Identify which cell holds the provided text, then report its [x, y] central coordinate. 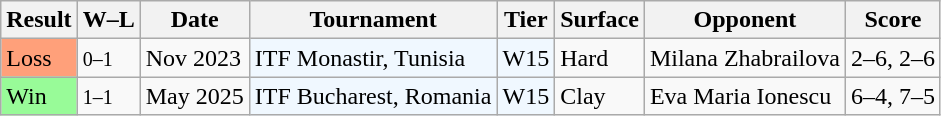
W–L [108, 20]
Surface [600, 20]
Nov 2023 [194, 58]
Win [39, 96]
May 2025 [194, 96]
Tier [526, 20]
Result [39, 20]
Milana Zhabrailova [744, 58]
Hard [600, 58]
0–1 [108, 58]
ITF Bucharest, Romania [373, 96]
Score [892, 20]
2–6, 2–6 [892, 58]
Tournament [373, 20]
Opponent [744, 20]
Clay [600, 96]
Eva Maria Ionescu [744, 96]
Loss [39, 58]
6–4, 7–5 [892, 96]
ITF Monastir, Tunisia [373, 58]
1–1 [108, 96]
Date [194, 20]
